Find where the given text appears and provide that cell's center as (x, y) coordinate. 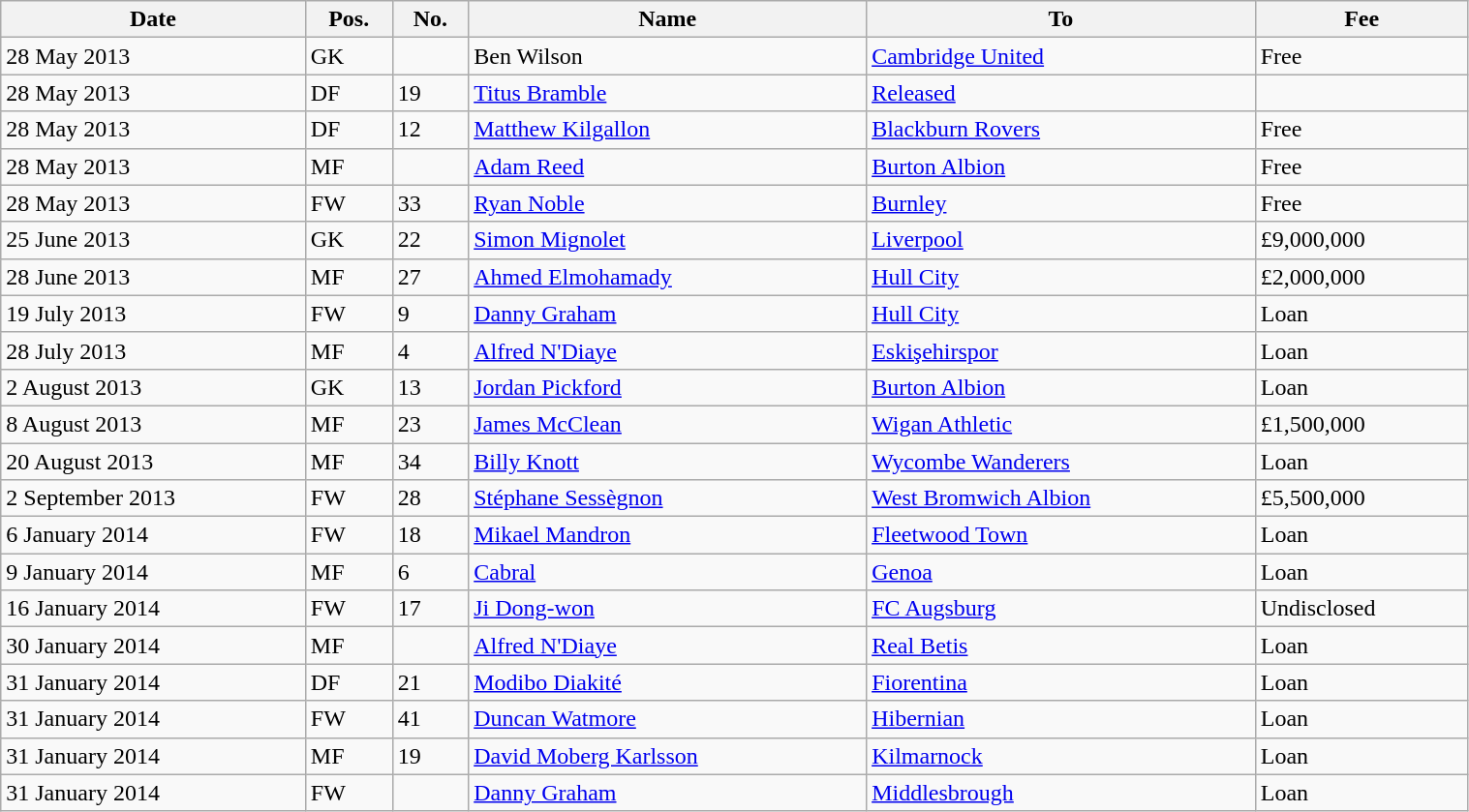
28 (430, 498)
Eskişehirspor (1061, 350)
Undisclosed (1362, 609)
16 January 2014 (153, 609)
Adam Reed (668, 166)
Genoa (1061, 572)
Billy Knott (668, 462)
Kilmarnock (1061, 756)
Middlesbrough (1061, 793)
£1,500,000 (1362, 424)
Fee (1362, 19)
9 January 2014 (153, 572)
Jordan Pickford (668, 387)
17 (430, 609)
Simon Mignolet (668, 240)
41 (430, 719)
12 (430, 130)
Wycombe Wanderers (1061, 462)
6 (430, 572)
Wigan Athletic (1061, 424)
Cambridge United (1061, 56)
Fiorentina (1061, 682)
David Moberg Karlsson (668, 756)
20 August 2013 (153, 462)
33 (430, 203)
18 (430, 535)
Real Betis (1061, 646)
28 June 2013 (153, 277)
Stéphane Sessègnon (668, 498)
Modibo Diakité (668, 682)
23 (430, 424)
Titus Bramble (668, 93)
James McClean (668, 424)
8 August 2013 (153, 424)
13 (430, 387)
4 (430, 350)
28 July 2013 (153, 350)
19 July 2013 (153, 314)
Mikael Mandron (668, 535)
To (1061, 19)
34 (430, 462)
West Bromwich Albion (1061, 498)
£2,000,000 (1362, 277)
2 September 2013 (153, 498)
Date (153, 19)
Liverpool (1061, 240)
Cabral (668, 572)
Burnley (1061, 203)
Ryan Noble (668, 203)
£5,500,000 (1362, 498)
Duncan Watmore (668, 719)
Name (668, 19)
9 (430, 314)
Hibernian (1061, 719)
Ji Dong-won (668, 609)
Ahmed Elmohamady (668, 277)
FC Augsburg (1061, 609)
2 August 2013 (153, 387)
No. (430, 19)
Pos. (349, 19)
Released (1061, 93)
21 (430, 682)
6 January 2014 (153, 535)
Blackburn Rovers (1061, 130)
Fleetwood Town (1061, 535)
25 June 2013 (153, 240)
22 (430, 240)
£9,000,000 (1362, 240)
Matthew Kilgallon (668, 130)
Ben Wilson (668, 56)
27 (430, 277)
30 January 2014 (153, 646)
